Detect which cell encompasses the target text, then output its [X, Y] center coordinate. 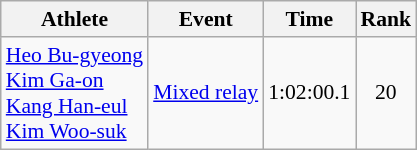
Time [309, 19]
Mixed relay [206, 93]
Athlete [74, 19]
Heo Bu-gyeongKim Ga-onKang Han-eulKim Woo-suk [74, 93]
20 [386, 93]
Event [206, 19]
1:02:00.1 [309, 93]
Rank [386, 19]
